From the cell containing the given text, extract its center point as (x, y) coordinate. 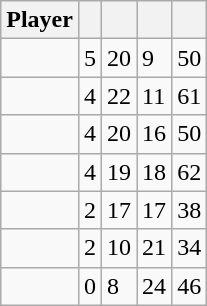
10 (120, 248)
34 (190, 248)
16 (154, 134)
18 (154, 172)
22 (120, 96)
11 (154, 96)
46 (190, 286)
61 (190, 96)
24 (154, 286)
21 (154, 248)
0 (90, 286)
62 (190, 172)
19 (120, 172)
8 (120, 286)
5 (90, 58)
Player (40, 20)
38 (190, 210)
9 (154, 58)
